Locate the cell with the specified text and output its (X, Y) center coordinate. 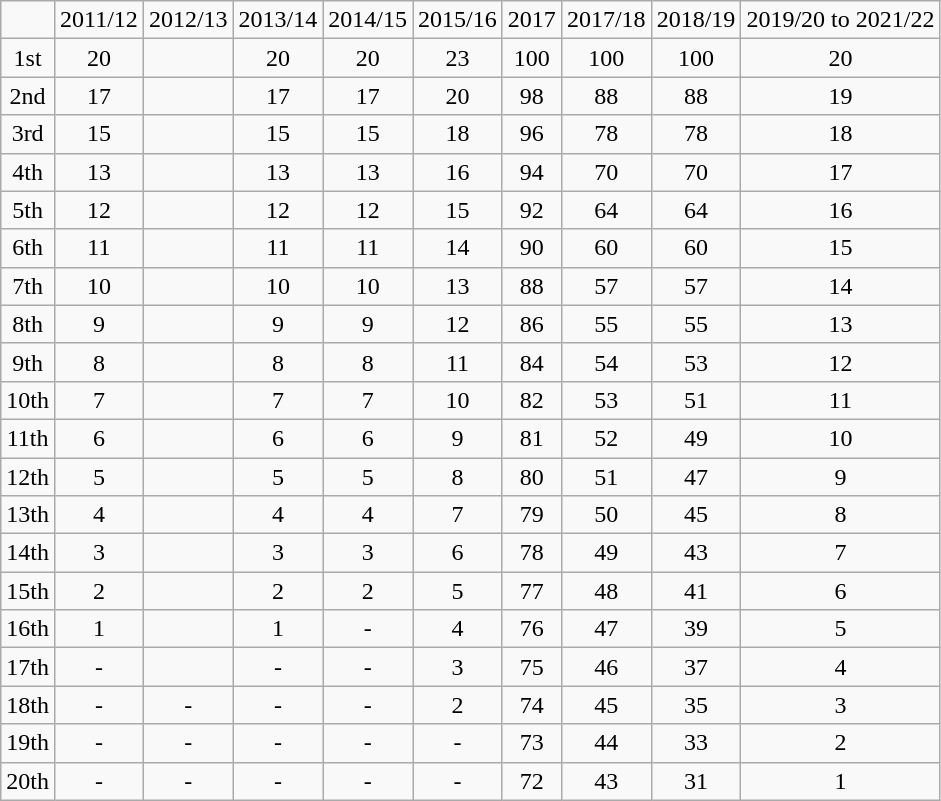
10th (28, 400)
2015/16 (458, 20)
2013/14 (278, 20)
17th (28, 667)
19 (840, 96)
39 (696, 629)
11th (28, 438)
2012/13 (188, 20)
90 (532, 248)
2017/18 (606, 20)
12th (28, 477)
80 (532, 477)
2014/15 (368, 20)
52 (606, 438)
7th (28, 286)
77 (532, 591)
4th (28, 172)
2019/20 to 2021/22 (840, 20)
72 (532, 781)
74 (532, 705)
48 (606, 591)
81 (532, 438)
73 (532, 743)
35 (696, 705)
5th (28, 210)
2nd (28, 96)
76 (532, 629)
19th (28, 743)
86 (532, 324)
1st (28, 58)
98 (532, 96)
41 (696, 591)
20th (28, 781)
18th (28, 705)
2011/12 (98, 20)
96 (532, 134)
79 (532, 515)
46 (606, 667)
3rd (28, 134)
2018/19 (696, 20)
6th (28, 248)
31 (696, 781)
8th (28, 324)
54 (606, 362)
44 (606, 743)
94 (532, 172)
23 (458, 58)
75 (532, 667)
92 (532, 210)
33 (696, 743)
37 (696, 667)
82 (532, 400)
50 (606, 515)
9th (28, 362)
2017 (532, 20)
15th (28, 591)
16th (28, 629)
84 (532, 362)
14th (28, 553)
13th (28, 515)
